Extract the [X, Y] coordinate from the center of the cell holding the provided text.  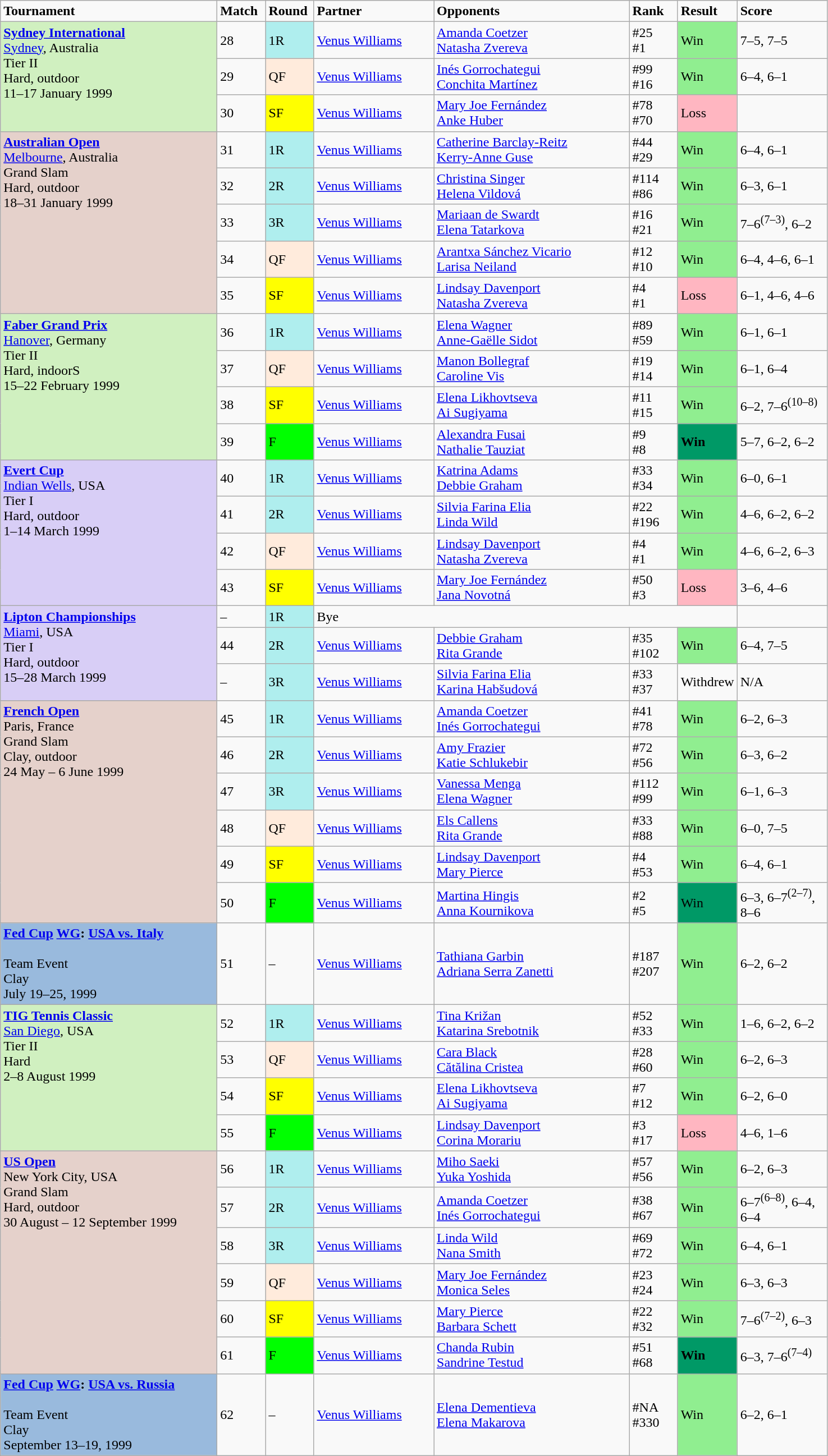
44 [241, 645]
52 [241, 1023]
Manon Bollegraf Caroline Vis [531, 368]
US Open New York City, USAGrand SlamHard, outdoor30 August – 12 September 1999 [109, 1262]
#99#16 [653, 76]
6–1, 6–1 [783, 332]
37 [241, 368]
#28#60 [653, 1059]
Withdrew [707, 682]
#33#37 [653, 682]
Elena Wagner Anne-Gaëlle Sidot [531, 332]
35 [241, 295]
Elena Dementieva Elena Makarova [531, 1414]
Cara Black Cătălina Cristea [531, 1059]
6–2, 6–2 [783, 964]
6–3, 6–3 [783, 1283]
#51#68 [653, 1356]
Lindsay Davenport Corina Morariu [531, 1132]
#4#53 [653, 864]
6–4, 7–5 [783, 645]
#44#29 [653, 149]
Result [707, 11]
31 [241, 149]
54 [241, 1096]
#12#10 [653, 259]
#112#99 [653, 791]
58 [241, 1246]
Katrina Adams Debbie Graham [531, 478]
#3#17 [653, 1132]
Inés Gorrochategui Conchita Martínez [531, 76]
Lindsay Davenport Mary Pierce [531, 864]
4–6, 6–2, 6–3 [783, 551]
Martina Hingis Anna Kournikova [531, 903]
#114#86 [653, 186]
Christina Singer Helena Vildová [531, 186]
#NA#330 [653, 1414]
French Open Paris, FranceGrand SlamClay, outdoor24 May – 6 June 1999 [109, 811]
6–2, 7–6(10–8) [783, 405]
6–2, 6–0 [783, 1096]
47 [241, 791]
#50#3 [653, 588]
43 [241, 588]
Mariaan de Swardt Elena Tatarkova [531, 222]
3–6, 4–6 [783, 588]
Score [783, 11]
6–3, 6–7(2–7), 8–6 [783, 903]
39 [241, 441]
42 [241, 551]
6–2, 6–1 [783, 1414]
6–4, 4–6, 6–1 [783, 259]
6–3, 6–2 [783, 755]
7–6(7–3), 6–2 [783, 222]
#57#56 [653, 1169]
56 [241, 1169]
57 [241, 1207]
Amanda Coetzer Natasha Zvereva [531, 40]
#41#78 [653, 718]
Linda Wild Nana Smith [531, 1246]
34 [241, 259]
#16#21 [653, 222]
Australian Open Melbourne, AustraliaGrand SlamHard, outdoor18–31 January 1999 [109, 222]
60 [241, 1319]
#25#1 [653, 40]
Round [290, 11]
Tournament [109, 11]
Miho Saeki Yuka Yoshida [531, 1169]
28 [241, 40]
6–1, 4–6, 4–6 [783, 295]
29 [241, 76]
#33#34 [653, 478]
#72#56 [653, 755]
6–0, 7–5 [783, 828]
Match [241, 11]
#23#24 [653, 1283]
Debbie Graham Rita Grande [531, 645]
45 [241, 718]
Opponents [531, 11]
Sydney International Sydney, AustraliaTier IIHard, outdoor11–17 January 1999 [109, 76]
#89#59 [653, 332]
49 [241, 864]
61 [241, 1356]
4–6, 1–6 [783, 1132]
Els Callens Rita Grande [531, 828]
Chanda Rubin Sandrine Testud [531, 1356]
48 [241, 828]
#2#5 [653, 903]
5–7, 6–2, 6–2 [783, 441]
6–1, 6–3 [783, 791]
Mary Joe Fernández Jana Novotná [531, 588]
46 [241, 755]
#52#33 [653, 1023]
Silvia Farina Elia Karina Habšudová [531, 682]
Amy Frazier Katie Schlukebir [531, 755]
#22#196 [653, 515]
Catherine Barclay-Reitz Kerry-Anne Guse [531, 149]
Partner [374, 11]
1–6, 6–2, 6–2 [783, 1023]
Faber Grand Prix Hanover, GermanyTier IIHard, indoorS15–22 February 1999 [109, 387]
#33#88 [653, 828]
Mary Joe Fernández Monica Seles [531, 1283]
Tathiana Garbin Adriana Serra Zanetti [531, 964]
6–1, 6–4 [783, 368]
6–7(6–8), 6–4, 6–4 [783, 1207]
41 [241, 515]
#38#67 [653, 1207]
#187#207 [653, 964]
#7#12 [653, 1096]
Vanessa Menga Elena Wagner [531, 791]
6–3, 6–1 [783, 186]
Mary Joe Fernández Anke Huber [531, 113]
Alexandra Fusai Nathalie Tauziat [531, 441]
55 [241, 1132]
30 [241, 113]
Bye [525, 617]
Tina Križan Katarina Srebotnik [531, 1023]
7–6(7–2), 6–3 [783, 1319]
Evert Cup Indian Wells, USATier IHard, outdoor1–14 March 1999 [109, 533]
6–3, 7–6(7–4) [783, 1356]
33 [241, 222]
#69#72 [653, 1246]
7–5, 7–5 [783, 40]
32 [241, 186]
4–6, 6–2, 6–2 [783, 515]
6–0, 6–1 [783, 478]
Rank [653, 11]
Fed Cup WG: USA vs. Italy Team Event Clay July 19–25, 1999 [109, 964]
59 [241, 1283]
40 [241, 478]
51 [241, 964]
Silvia Farina Elia Linda Wild [531, 515]
38 [241, 405]
#9#8 [653, 441]
TIG Tennis Classic San Diego, USATier IIHard2–8 August 1999 [109, 1078]
Mary Pierce Barbara Schett [531, 1319]
50 [241, 903]
N/A [783, 682]
Fed Cup WG: USA vs. Russia Team Event Clay September 13–19, 1999 [109, 1414]
#35#102 [653, 645]
36 [241, 332]
Arantxa Sánchez Vicario Larisa Neiland [531, 259]
62 [241, 1414]
#78#70 [653, 113]
#11#15 [653, 405]
53 [241, 1059]
#19#14 [653, 368]
#22#32 [653, 1319]
Lipton Championships Miami, USATier IHard, outdoor15–28 March 1999 [109, 653]
